Extract the (x, y) coordinate from the center of the cell holding the provided text.  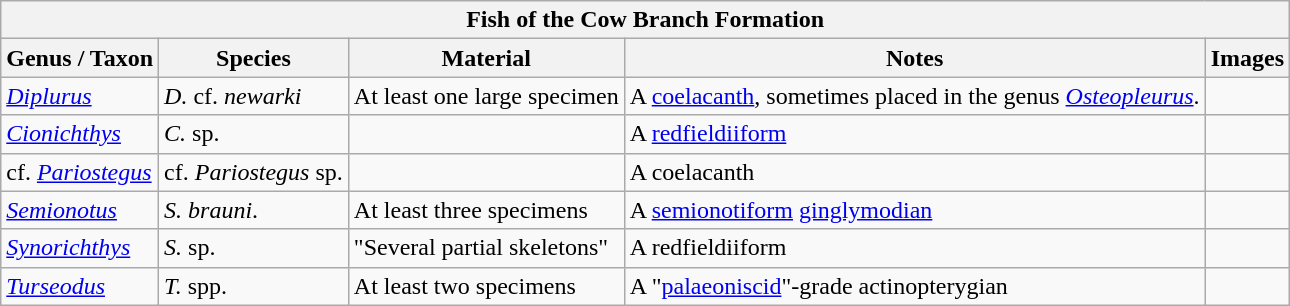
"Several partial skeletons" (486, 248)
A semionotiform ginglymodian (914, 210)
At least three specimens (486, 210)
S. sp. (254, 248)
C. sp. (254, 134)
Turseodus (80, 286)
S. brauni. (254, 210)
Semionotus (80, 210)
Fish of the Cow Branch Formation (646, 20)
Images (1247, 58)
A "palaeoniscid"-grade actinopterygian (914, 286)
A coelacanth (914, 172)
Material (486, 58)
Notes (914, 58)
Cionichthys (80, 134)
Synorichthys (80, 248)
cf. Pariostegus (80, 172)
At least one large specimen (486, 96)
T. spp. (254, 286)
Species (254, 58)
Genus / Taxon (80, 58)
cf. Pariostegus sp. (254, 172)
Diplurus (80, 96)
A coelacanth, sometimes placed in the genus Osteopleurus. (914, 96)
D. cf. newarki (254, 96)
At least two specimens (486, 286)
